Return [x, y] of the center of cell containing provided text 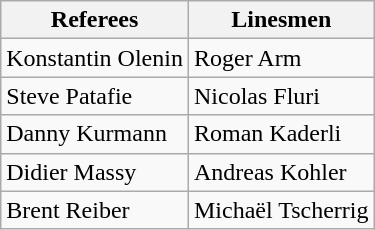
Steve Patafie [95, 96]
Konstantin Olenin [95, 58]
Brent Reiber [95, 210]
Linesmen [281, 20]
Michaël Tscherrig [281, 210]
Andreas Kohler [281, 172]
Referees [95, 20]
Roman Kaderli [281, 134]
Roger Arm [281, 58]
Danny Kurmann [95, 134]
Nicolas Fluri [281, 96]
Didier Massy [95, 172]
